Identify which cell holds the provided text, then report its (x, y) central coordinate. 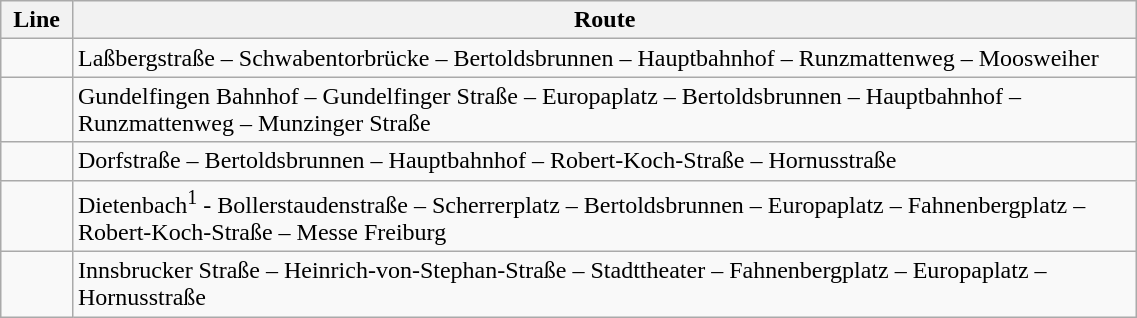
Gundelfingen Bahnhof – Gundelfinger Straße – Europaplatz – Bertoldsbrunnen – Hauptbahnhof – Runzmattenweg – Munzinger Straße (604, 110)
Dorfstraße – Bertoldsbrunnen – Hauptbahnhof – Robert-Koch-Straße – Hornusstraße (604, 161)
Line (37, 20)
Laßbergstraße – Schwabentorbrücke – Bertoldsbrunnen – Hauptbahnhof – Runzmattenweg – Moosweiher (604, 58)
Innsbrucker Straße – Heinrich-von-Stephan-Straße – Stadttheater – Fahnenbergplatz – Europaplatz – Hornusstraße (604, 284)
Dietenbach1 - Bollerstaudenstraße – Scherrerplatz – Bertoldsbrunnen – Europaplatz – Fahnenbergplatz – Robert-Koch-Straße – Messe Freiburg (604, 216)
Route (604, 20)
